Output the (x, y) coordinate of the center of the cell containing the given text.  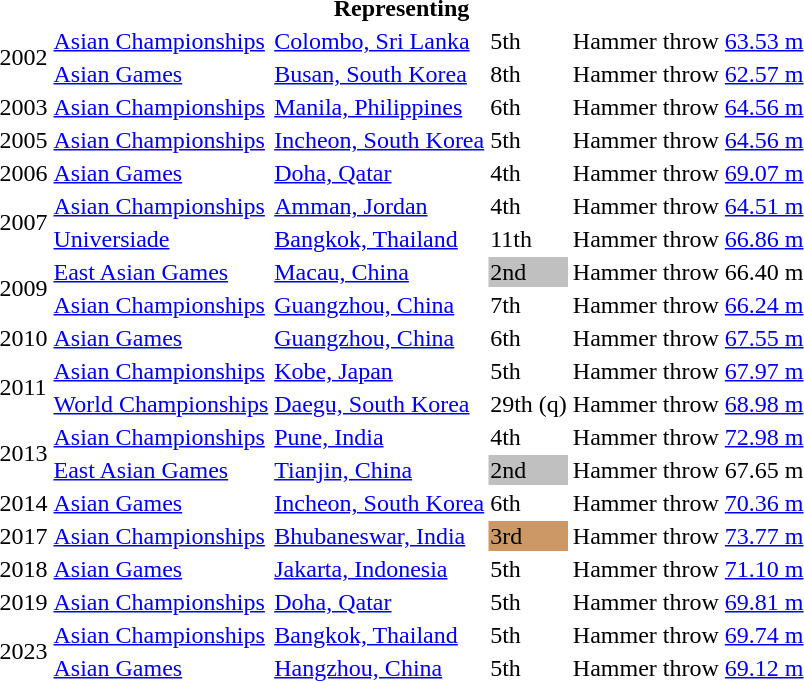
Jakarta, Indonesia (380, 569)
3rd (529, 536)
Bhubaneswar, India (380, 536)
11th (529, 239)
Daegu, South Korea (380, 404)
Macau, China (380, 272)
Busan, South Korea (380, 74)
World Championships (161, 404)
8th (529, 74)
Amman, Jordan (380, 206)
Universiade (161, 239)
29th (q) (529, 404)
Colombo, Sri Lanka (380, 41)
Manila, Philippines (380, 107)
Kobe, Japan (380, 371)
Pune, India (380, 437)
7th (529, 305)
Tianjin, China (380, 470)
